For the text-containing cell, return its midpoint in [X, Y] coordinate format. 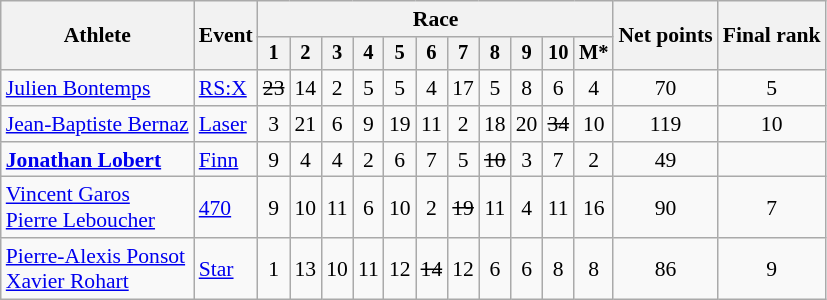
86 [665, 268]
Vincent GarosPierre Leboucher [98, 208]
Event [226, 36]
RS:X [226, 88]
Final rank [772, 36]
70 [665, 88]
16 [594, 208]
13 [306, 268]
Finn [226, 160]
Race [436, 19]
49 [665, 160]
Net points [665, 36]
Jean-Baptiste Bernaz [98, 124]
17 [463, 88]
Laser [226, 124]
Athlete [98, 36]
Pierre-Alexis PonsotXavier Rohart [98, 268]
Jonathan Lobert [98, 160]
23 [274, 88]
21 [306, 124]
18 [495, 124]
119 [665, 124]
470 [226, 208]
90 [665, 208]
20 [527, 124]
34 [558, 124]
M* [594, 54]
Star [226, 268]
Julien Bontemps [98, 88]
